Determine the (x, y) coordinate at the center of the cell enclosing the given text.  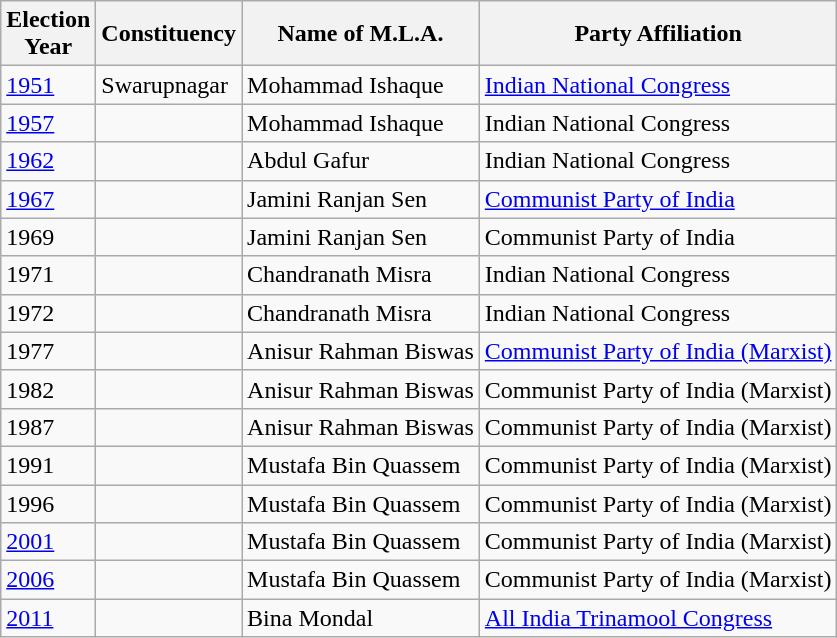
1987 (48, 427)
1967 (48, 199)
1957 (48, 123)
Name of M.L.A. (361, 34)
Constituency (169, 34)
Abdul Gafur (361, 161)
1972 (48, 313)
1996 (48, 503)
All India Trinamool Congress (658, 618)
1991 (48, 465)
Bina Mondal (361, 618)
1971 (48, 275)
Party Affiliation (658, 34)
Election Year (48, 34)
2006 (48, 580)
2011 (48, 618)
1977 (48, 351)
1951 (48, 85)
1962 (48, 161)
1982 (48, 389)
Swarupnagar (169, 85)
2001 (48, 542)
1969 (48, 237)
